Detect which cell encompasses the target text, then output its [x, y] center coordinate. 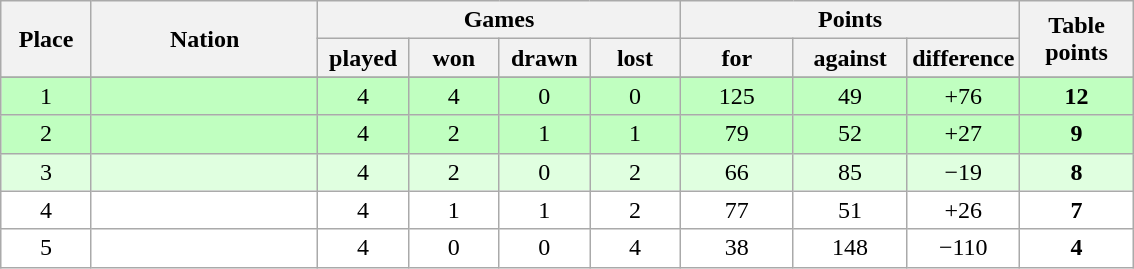
12 [1076, 96]
Points [850, 20]
77 [736, 210]
125 [736, 96]
−19 [964, 172]
49 [850, 96]
won [454, 58]
+76 [964, 96]
Place [46, 39]
85 [850, 172]
9 [1076, 134]
drawn [544, 58]
148 [850, 248]
for [736, 58]
79 [736, 134]
5 [46, 248]
38 [736, 248]
+26 [964, 210]
lost [636, 58]
52 [850, 134]
7 [1076, 210]
Games [499, 20]
8 [1076, 172]
Tablepoints [1076, 39]
against [850, 58]
66 [736, 172]
Nation [204, 39]
difference [964, 58]
+27 [964, 134]
−110 [964, 248]
3 [46, 172]
51 [850, 210]
played [364, 58]
